Return [X, Y] of the center of cell containing provided text 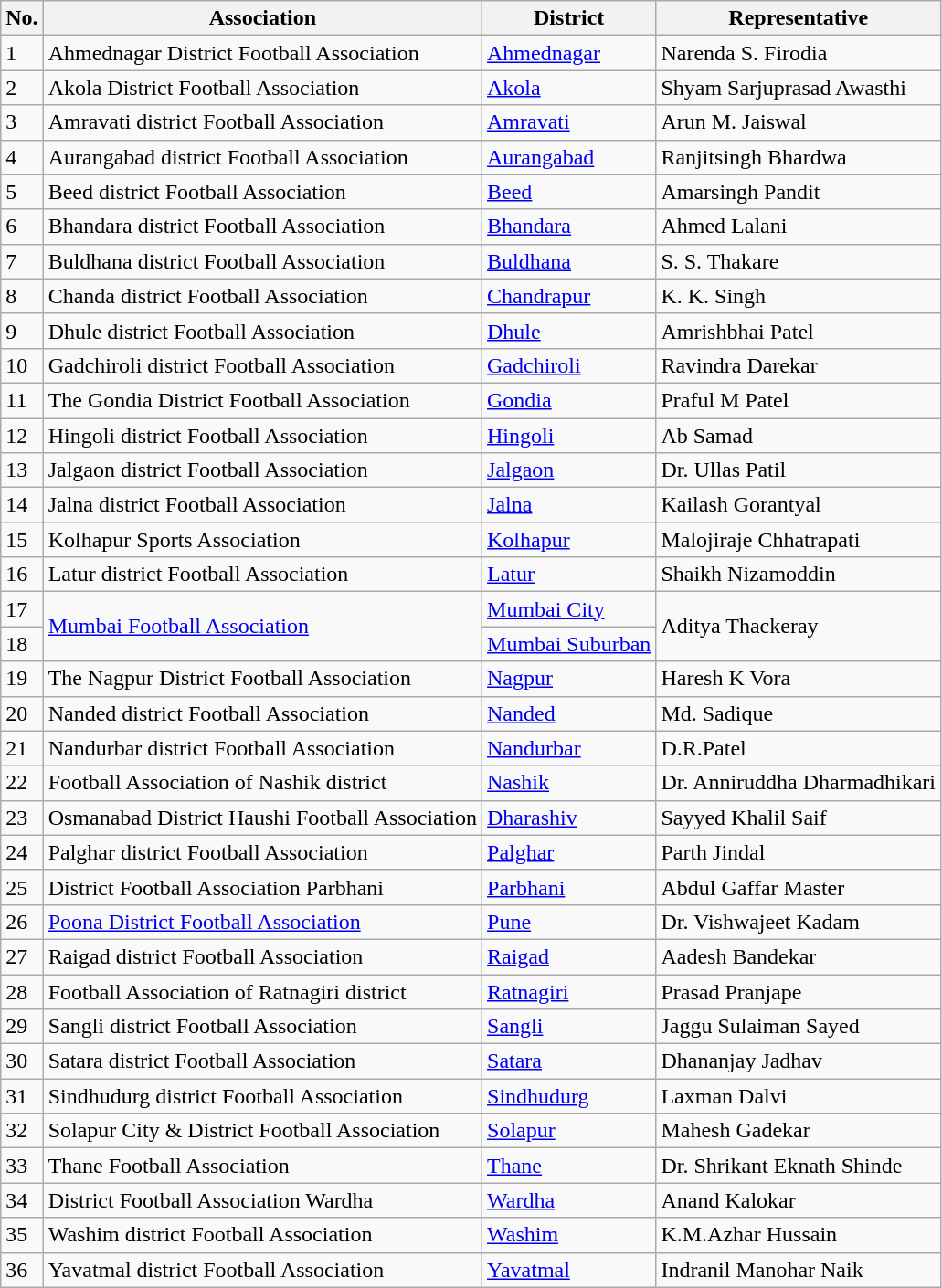
Latur [569, 575]
35 [22, 1235]
Wardha [569, 1200]
Thane Football Association [262, 1166]
33 [22, 1166]
Chanda district Football Association [262, 296]
Dr. Vishwajeet Kadam [799, 922]
Nagpur [569, 679]
Abdul Gaffar Master [799, 887]
26 [22, 922]
4 [22, 157]
17 [22, 609]
S. S. Thakare [799, 261]
29 [22, 1027]
1 [22, 53]
Kolhapur Sports Association [262, 540]
Md. Sadique [799, 713]
Raigad district Football Association [262, 956]
13 [22, 470]
Sangli [569, 1027]
Jalgaon district Football Association [262, 470]
20 [22, 713]
Buldhana [569, 261]
23 [22, 818]
Chandrapur [569, 296]
24 [22, 852]
Football Association of Ratnagiri district [262, 991]
Nanded [569, 713]
Laxman Dalvi [799, 1096]
The Gondia District Football Association [262, 400]
Malojiraje Chhatrapati [799, 540]
Akola District Football Association [262, 88]
Shyam Sarjuprasad Awasthi [799, 88]
Football Association of Nashik district [262, 783]
Hingoli [569, 436]
No. [22, 18]
Bhandara district Football Association [262, 227]
Association [262, 18]
Solapur City & District Football Association [262, 1131]
Indranil Manohar Naik [799, 1270]
6 [22, 227]
Ravindra Darekar [799, 365]
Representative [799, 18]
Aurangabad district Football Association [262, 157]
Dhule district Football Association [262, 331]
Arun M. Jaiswal [799, 122]
K.M.Azhar Hussain [799, 1235]
Akola [569, 88]
Aurangabad [569, 157]
Anand Kalokar [799, 1200]
Ratnagiri [569, 991]
Gadchiroli district Football Association [262, 365]
16 [22, 575]
9 [22, 331]
District Football Association Wardha [262, 1200]
Washim [569, 1235]
Jalna [569, 505]
Sindhudurg [569, 1096]
Shaikh Nizamoddin [799, 575]
3 [22, 122]
Satara district Football Association [262, 1061]
Bhandara [569, 227]
Kolhapur [569, 540]
Solapur [569, 1131]
Parth Jindal [799, 852]
Gondia [569, 400]
Poona District Football Association [262, 922]
Beed district Football Association [262, 192]
Amrishbhai Patel [799, 331]
Beed [569, 192]
Dharashiv [569, 818]
Palghar [569, 852]
Nashik [569, 783]
Palghar district Football Association [262, 852]
Raigad [569, 956]
11 [22, 400]
Osmanabad District Haushi Football Association [262, 818]
Prasad Pranjape [799, 991]
14 [22, 505]
Amravati [569, 122]
Sayyed Khalil Saif [799, 818]
Ahmed Lalani [799, 227]
Aditya Thackeray [799, 627]
32 [22, 1131]
22 [22, 783]
Ahmednagar District Football Association [262, 53]
Aadesh Bandekar [799, 956]
Pune [569, 922]
Dhananjay Jadhav [799, 1061]
Buldhana district Football Association [262, 261]
Dr. Anniruddha Dharmadhikari [799, 783]
Praful M Patel [799, 400]
Washim district Football Association [262, 1235]
Mumbai Football Association [262, 627]
8 [22, 296]
D.R.Patel [799, 748]
Nandurbar district Football Association [262, 748]
18 [22, 644]
34 [22, 1200]
Yavatmal district Football Association [262, 1270]
Ranjitsingh Bhardwa [799, 157]
Sindhudurg district Football Association [262, 1096]
Mahesh Gadekar [799, 1131]
27 [22, 956]
Haresh K Vora [799, 679]
Jaggu Sulaiman Sayed [799, 1027]
Jalna district Football Association [262, 505]
12 [22, 436]
Mumbai City [569, 609]
District Football Association Parbhani [262, 887]
Ahmednagar [569, 53]
The Nagpur District Football Association [262, 679]
21 [22, 748]
Gadchiroli [569, 365]
25 [22, 887]
Kailash Gorantyal [799, 505]
Ab Samad [799, 436]
10 [22, 365]
Narenda S. Firodia [799, 53]
15 [22, 540]
Amravati district Football Association [262, 122]
Hingoli district Football Association [262, 436]
Nandurbar [569, 748]
K. K. Singh [799, 296]
Dhule [569, 331]
36 [22, 1270]
28 [22, 991]
Thane [569, 1166]
Sangli district Football Association [262, 1027]
Parbhani [569, 887]
Yavatmal [569, 1270]
31 [22, 1096]
Jalgaon [569, 470]
30 [22, 1061]
Nanded district Football Association [262, 713]
Satara [569, 1061]
Dr. Ullas Patil [799, 470]
7 [22, 261]
19 [22, 679]
2 [22, 88]
Mumbai Suburban [569, 644]
5 [22, 192]
District [569, 18]
Dr. Shrikant Eknath Shinde [799, 1166]
Latur district Football Association [262, 575]
Amarsingh Pandit [799, 192]
